Scan for the cell matching the given text and deliver its [X, Y] coordinate at center. 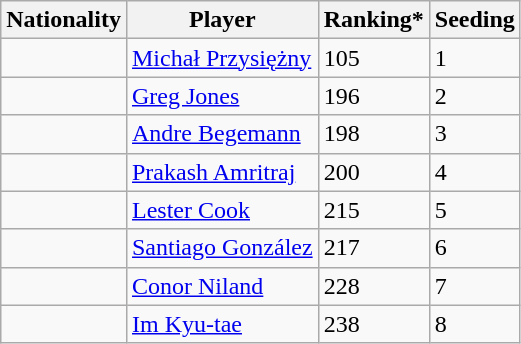
Michał Przysiężny [222, 58]
Nationality [64, 20]
228 [374, 286]
Andre Begemann [222, 134]
8 [474, 324]
Ranking* [374, 20]
Im Kyu-tae [222, 324]
Santiago González [222, 248]
196 [374, 96]
217 [374, 248]
Prakash Amritraj [222, 172]
238 [374, 324]
5 [474, 210]
215 [374, 210]
Seeding [474, 20]
200 [374, 172]
Lester Cook [222, 210]
105 [374, 58]
3 [474, 134]
198 [374, 134]
Greg Jones [222, 96]
7 [474, 286]
2 [474, 96]
Player [222, 20]
4 [474, 172]
1 [474, 58]
Conor Niland [222, 286]
6 [474, 248]
